Return the [x, y] coordinate for the center point of the cell that contains the specified text.  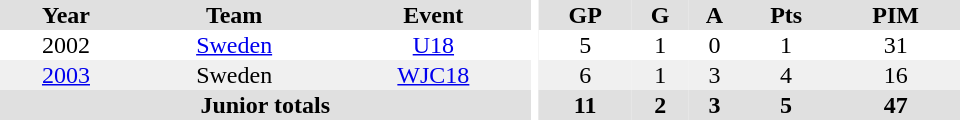
WJC18 [433, 75]
GP [585, 15]
16 [896, 75]
4 [786, 75]
11 [585, 105]
U18 [433, 45]
Team [234, 15]
2002 [66, 45]
47 [896, 105]
G [660, 15]
Pts [786, 15]
Event [433, 15]
2 [660, 105]
0 [714, 45]
A [714, 15]
PIM [896, 15]
Year [66, 15]
2003 [66, 75]
31 [896, 45]
Junior totals [265, 105]
6 [585, 75]
